Detect which cell encompasses the target text, then output its [x, y] center coordinate. 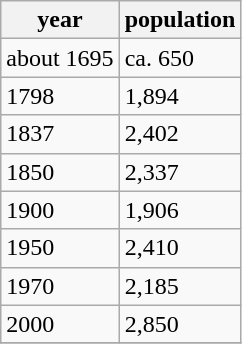
1850 [60, 172]
about 1695 [60, 58]
1950 [60, 248]
1,906 [180, 210]
1837 [60, 134]
1798 [60, 96]
2,410 [180, 248]
1,894 [180, 96]
population [180, 20]
2,850 [180, 324]
2,402 [180, 134]
1970 [60, 286]
2,337 [180, 172]
year [60, 20]
1900 [60, 210]
ca. 650 [180, 58]
2,185 [180, 286]
2000 [60, 324]
